Return [x, y] of the center of cell containing provided text 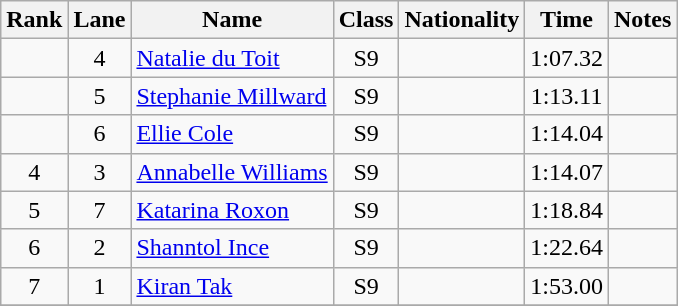
1:53.00 [567, 286]
1:13.11 [567, 96]
Shanntol Ince [232, 248]
Time [567, 20]
1 [100, 286]
Rank [34, 20]
Annabelle Williams [232, 172]
Ellie Cole [232, 134]
2 [100, 248]
1:14.07 [567, 172]
1:07.32 [567, 58]
1:22.64 [567, 248]
Name [232, 20]
3 [100, 172]
Notes [642, 20]
Kiran Tak [232, 286]
Katarina Roxon [232, 210]
1:18.84 [567, 210]
Class [366, 20]
Nationality [462, 20]
Natalie du Toit [232, 58]
Lane [100, 20]
1:14.04 [567, 134]
Stephanie Millward [232, 96]
